Capture the cell that displays the provided text and extract its (x, y) central coordinate. 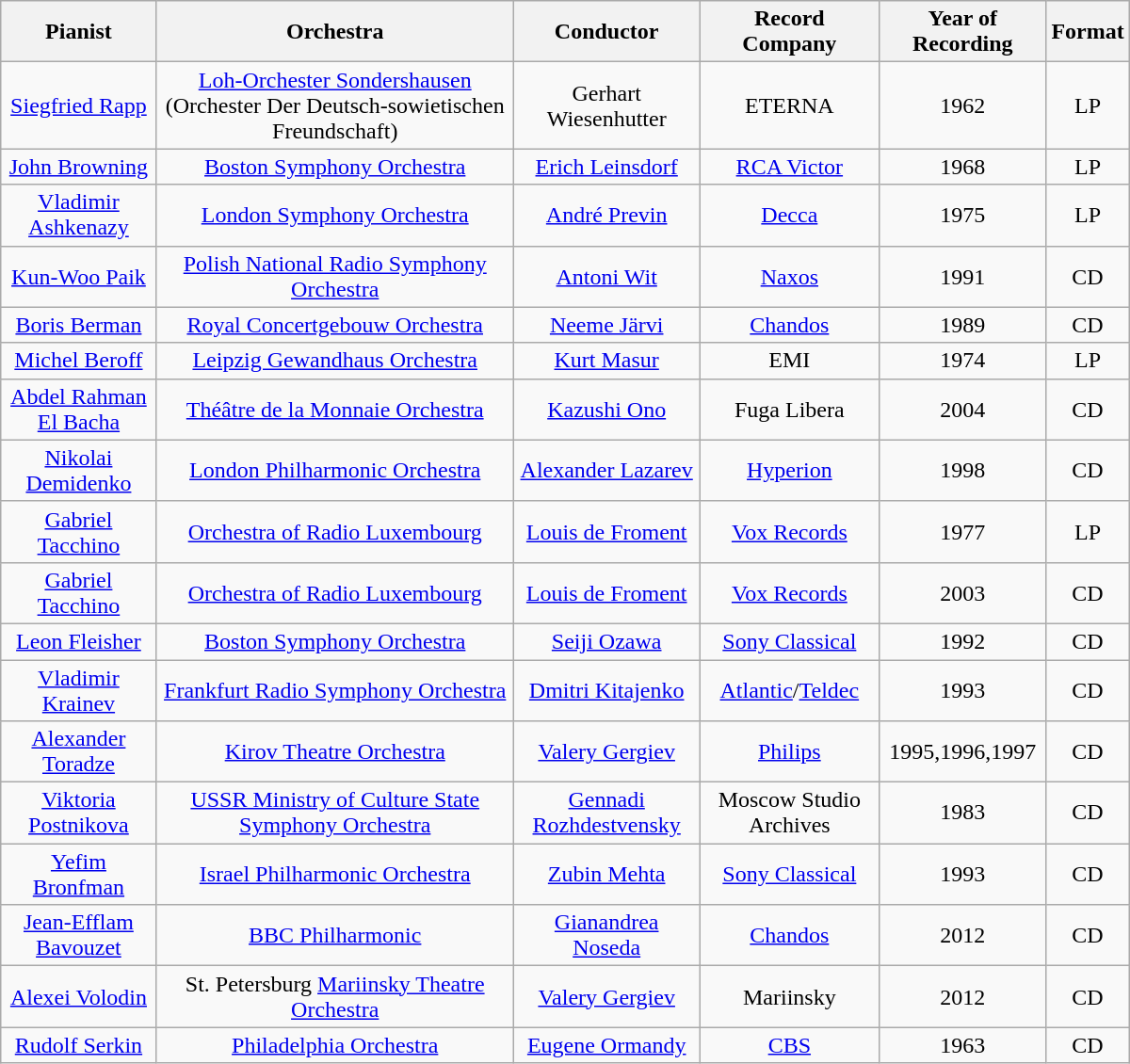
Antoni Wit (606, 277)
Pianist (79, 32)
BBC Philharmonic (335, 936)
Neeme Järvi (606, 325)
Kurt Masur (606, 361)
1992 (962, 641)
Yefim Bronfman (79, 874)
1995,1996,1997 (962, 751)
1977 (962, 531)
Viktoria Postnikova (79, 814)
Fuga Libera (789, 409)
Vladimir Ashkenazy (79, 215)
2004 (962, 409)
Zubin Mehta (606, 874)
1998 (962, 471)
Nikolai Demidenko (79, 471)
André Previn (606, 215)
Kazushi Ono (606, 409)
Israel Philharmonic Orchestra (335, 874)
Michel Beroff (79, 361)
EMI (789, 361)
Philips (789, 751)
1968 (962, 167)
1991 (962, 277)
Eugene Ormandy (606, 1045)
Jean-Efflam Bavouzet (79, 936)
Erich Leinsdorf (606, 167)
RCA Victor (789, 167)
1975 (962, 215)
Atlantic/Teldec (789, 689)
Abdel Rahman El Bacha (79, 409)
Polish National Radio Symphony Orchestra (335, 277)
Year of Recording (962, 32)
Théâtre de la Monnaie Orchestra (335, 409)
1962 (962, 105)
Dmitri Kitajenko (606, 689)
Royal Concertgebouw Orchestra (335, 325)
London Philharmonic Orchestra (335, 471)
Mariinsky (789, 996)
Orchestra (335, 32)
Conductor (606, 32)
Format (1088, 32)
Kun-Woo Paik (79, 277)
Gianandrea Noseda (606, 936)
Leipzig Gewandhaus Orchestra (335, 361)
ETERNA (789, 105)
2003 (962, 593)
1989 (962, 325)
Philadelphia Orchestra (335, 1045)
Decca (789, 215)
Seiji Ozawa (606, 641)
Vladimir Krainev (79, 689)
Hyperion (789, 471)
London Symphony Orchestra (335, 215)
USSR Ministry of Culture State Symphony Orchestra (335, 814)
Alexei Volodin (79, 996)
1963 (962, 1045)
Kirov Theatre Orchestra (335, 751)
Rudolf Serkin (79, 1045)
Siegfried Rapp (79, 105)
Record Company (789, 32)
Frankfurt Radio Symphony Orchestra (335, 689)
John Browning (79, 167)
St. Petersburg Mariinsky Theatre Orchestra (335, 996)
Alexander Toradze (79, 751)
Moscow Studio Archives (789, 814)
Gennadi Rozhdestvensky (606, 814)
Alexander Lazarev (606, 471)
Gerhart Wiesenhutter (606, 105)
1974 (962, 361)
Boris Berman (79, 325)
CBS (789, 1045)
Leon Fleisher (79, 641)
Naxos (789, 277)
1983 (962, 814)
Loh-Orchester Sondershausen (Orchester Der Deutsch-sowietischen Freundschaft) (335, 105)
